Search for the cell housing the specified text and yield its (X, Y) center coordinate. 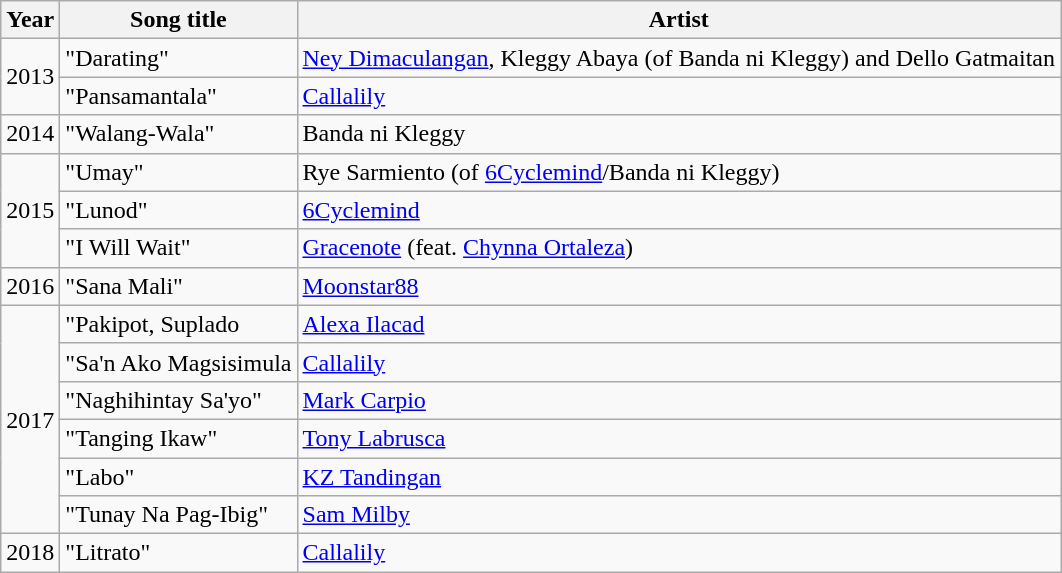
"Naghihintay Sa'yo" (178, 400)
"Sana Mali" (178, 286)
"Pansamantala" (178, 96)
"I Will Wait" (178, 248)
Sam Milby (679, 515)
Ney Dimaculangan, Kleggy Abaya (of Banda ni Kleggy) and Dello Gatmaitan (679, 58)
Artist (679, 20)
"Walang-Wala" (178, 134)
Banda ni Kleggy (679, 134)
"Sa'n Ako Magsisimula (178, 362)
Gracenote (feat. Chynna Ortaleza) (679, 248)
Year (30, 20)
Rye Sarmiento (of 6Cyclemind/Banda ni Kleggy) (679, 172)
KZ Tandingan (679, 477)
2016 (30, 286)
"Tunay Na Pag-Ibig" (178, 515)
"Umay" (178, 172)
"Lunod" (178, 210)
2013 (30, 77)
"Tanging Ikaw" (178, 438)
Mark Carpio (679, 400)
"Litrato" (178, 553)
Moonstar88 (679, 286)
Tony Labrusca (679, 438)
"Darating" (178, 58)
Song title (178, 20)
"Pakipot, Suplado (178, 324)
Alexa Ilacad (679, 324)
2018 (30, 553)
2014 (30, 134)
2015 (30, 210)
2017 (30, 419)
"Labo" (178, 477)
6Cyclemind (679, 210)
